Capture the cell that displays the provided text and extract its [x, y] central coordinate. 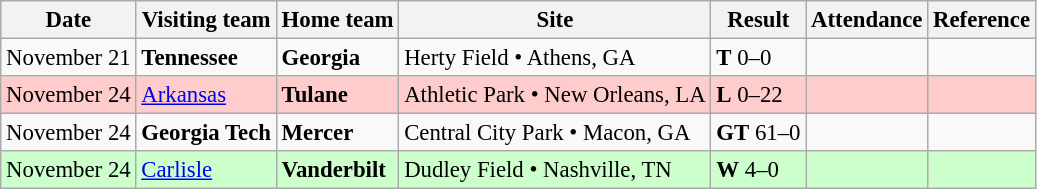
Tulane [338, 95]
Visiting team [206, 20]
Home team [338, 20]
L 0–22 [758, 95]
Reference [982, 20]
Tennessee [206, 58]
Arkansas [206, 95]
T 0–0 [758, 58]
Carlisle [206, 170]
Dudley Field • Nashville, TN [555, 170]
Athletic Park • New Orleans, LA [555, 95]
GT 61–0 [758, 133]
Herty Field • Athens, GA [555, 58]
W 4–0 [758, 170]
November 21 [68, 58]
Georgia [338, 58]
Site [555, 20]
Attendance [867, 20]
Georgia Tech [206, 133]
Result [758, 20]
Date [68, 20]
Central City Park • Macon, GA [555, 133]
Vanderbilt [338, 170]
Mercer [338, 133]
